Capture the cell that displays the provided text and extract its [x, y] central coordinate. 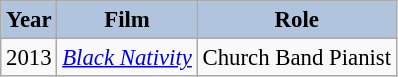
Role [296, 20]
Black Nativity [127, 58]
2013 [29, 58]
Church Band Pianist [296, 58]
Year [29, 20]
Film [127, 20]
